Scan for the cell matching the given text and deliver its (x, y) coordinate at center. 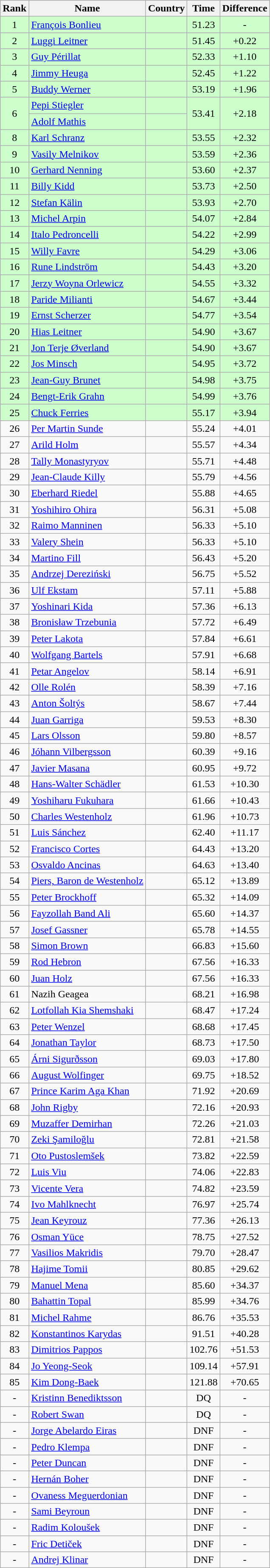
Per Martin Sunde (87, 428)
+70.65 (245, 1382)
+1.96 (245, 89)
77.36 (204, 1220)
41 (14, 671)
Nazih Geagea (87, 994)
72 (14, 1172)
67 (14, 1091)
86.76 (204, 1317)
+7.44 (245, 703)
Adolf Mathis (87, 121)
+3.75 (245, 380)
Karl Schranz (87, 138)
79 (14, 1285)
+8.57 (245, 736)
Difference (245, 8)
Luggi Leitner (87, 41)
35 (14, 574)
29 (14, 477)
13 (14, 219)
+2.37 (245, 170)
57.72 (204, 622)
55.79 (204, 477)
91.51 (204, 1334)
Peter Brockhoff (87, 897)
Yoshiharu Fukuhara (87, 800)
+8.30 (245, 720)
55.71 (204, 461)
+10.30 (245, 784)
60 (14, 978)
Osman Yüce (87, 1237)
53.41 (204, 113)
64.43 (204, 849)
1 (14, 25)
51 (14, 833)
Paride Milianti (87, 299)
+10.73 (245, 816)
+3.72 (245, 364)
80.85 (204, 1269)
Willy Favre (87, 251)
58.14 (204, 671)
+16.98 (245, 994)
15 (14, 251)
+29.62 (245, 1269)
Jonathan Taylor (87, 1043)
Prince Karim Aga Khan (87, 1091)
+2.32 (245, 138)
62 (14, 1011)
61.66 (204, 800)
Jean Keyrouz (87, 1220)
43 (14, 703)
Yoshinari Kida (87, 606)
102.76 (204, 1350)
57.36 (204, 606)
Bahattin Topal (87, 1301)
46 (14, 752)
+2.36 (245, 154)
76.97 (204, 1204)
65 (14, 1059)
73 (14, 1188)
79.70 (204, 1253)
Peter Wenzel (87, 1027)
10 (14, 170)
+17.80 (245, 1059)
+23.59 (245, 1188)
45 (14, 736)
Lotfollah Kia Shemshaki (87, 1011)
54.95 (204, 364)
17 (14, 283)
54.77 (204, 315)
+34.76 (245, 1301)
Jorge Abelardo Eiras (87, 1430)
+14.09 (245, 897)
58.39 (204, 687)
+1.22 (245, 73)
25 (14, 412)
+20.93 (245, 1107)
69 (14, 1123)
+20.69 (245, 1091)
+5.52 (245, 574)
August Wolfinger (87, 1075)
Stefan Kälin (87, 203)
60.39 (204, 752)
Hernán Boher (87, 1479)
44 (14, 720)
54.29 (204, 251)
36 (14, 590)
Konstantinos Karydas (87, 1334)
68 (14, 1107)
6 (14, 113)
27 (14, 445)
56.75 (204, 574)
65.32 (204, 897)
Arild Holm (87, 445)
+21.58 (245, 1140)
57 (14, 929)
Muzaffer Demirhan (87, 1123)
+4.01 (245, 428)
53.59 (204, 154)
68.47 (204, 1011)
55.57 (204, 445)
18 (14, 299)
70 (14, 1140)
Ivo Mahlknecht (87, 1204)
+14.55 (245, 929)
Wolfgang Bartels (87, 655)
72.16 (204, 1107)
Jerzy Woyna Orlewicz (87, 283)
Javier Masana (87, 768)
Jean-Claude Killy (87, 477)
Charles Westenholz (87, 816)
Zeki Şamiloğlu (87, 1140)
53.55 (204, 138)
Hans-Walter Schädler (87, 784)
Robert Swan (87, 1414)
Anton Šoltýs (87, 703)
56.43 (204, 558)
Petar Angelov (87, 671)
85.99 (204, 1301)
+9.72 (245, 768)
61.96 (204, 816)
+9.16 (245, 752)
Michel Rahme (87, 1317)
55 (14, 897)
Hias Leitner (87, 332)
52.45 (204, 73)
Jo Yeong-Seok (87, 1366)
22 (14, 364)
Jean-Guy Brunet (87, 380)
74 (14, 1204)
74.06 (204, 1172)
61.53 (204, 784)
11 (14, 186)
Time (204, 8)
+17.45 (245, 1027)
Vasilios Makridis (87, 1253)
53.73 (204, 186)
+10.43 (245, 800)
Lars Olsson (87, 736)
84 (14, 1366)
60.95 (204, 768)
68.21 (204, 994)
+6.49 (245, 622)
Jon Terje Øverland (87, 348)
65.78 (204, 929)
121.88 (204, 1382)
Rod Hebron (87, 962)
Dimitrios Pappos (87, 1350)
37 (14, 606)
+6.13 (245, 606)
Michel Arpin (87, 219)
19 (14, 315)
68.68 (204, 1027)
Peter Lakota (87, 639)
Billy Kidd (87, 186)
55.88 (204, 493)
Vasily Melnikov (87, 154)
26 (14, 428)
64 (14, 1043)
+0.22 (245, 41)
+21.03 (245, 1123)
51.23 (204, 25)
8 (14, 138)
71 (14, 1156)
Tally Monastyryov (87, 461)
Yoshihiro Ohira (87, 510)
+5.20 (245, 558)
+3.76 (245, 396)
80 (14, 1301)
58.67 (204, 703)
Name (87, 8)
73.82 (204, 1156)
54.98 (204, 380)
32 (14, 526)
61 (14, 994)
Ulf Ekstam (87, 590)
+3.94 (245, 412)
68.73 (204, 1043)
72.81 (204, 1140)
33 (14, 542)
83 (14, 1350)
Árni Sigurðsson (87, 1059)
76 (14, 1237)
+3.54 (245, 315)
Ernst Scherzer (87, 315)
Juan Garriga (87, 720)
9 (14, 154)
52 (14, 849)
74.82 (204, 1188)
77 (14, 1253)
+17.24 (245, 1011)
Pedro Klempa (87, 1447)
+13.40 (245, 865)
Eberhard Riedel (87, 493)
56 (14, 913)
Rank (14, 8)
Buddy Werner (87, 89)
+28.47 (245, 1253)
85.60 (204, 1285)
+2.84 (245, 219)
62.40 (204, 833)
+4.34 (245, 445)
+7.16 (245, 687)
21 (14, 348)
Raimo Manninen (87, 526)
53.60 (204, 170)
2 (14, 41)
+51.53 (245, 1350)
66.83 (204, 946)
53 (14, 865)
+22.59 (245, 1156)
Chuck Ferries (87, 412)
5 (14, 89)
Jimmy Heuga (87, 73)
57.91 (204, 655)
Fric Detiček (87, 1544)
23 (14, 380)
+11.17 (245, 833)
Valery Shein (87, 542)
+6.91 (245, 671)
69.03 (204, 1059)
42 (14, 687)
+17.50 (245, 1043)
Luis Viu (87, 1172)
65.12 (204, 881)
Guy Périllat (87, 57)
75 (14, 1220)
47 (14, 768)
81 (14, 1317)
53.93 (204, 203)
48 (14, 784)
66 (14, 1075)
+22.83 (245, 1172)
50 (14, 816)
Country (166, 8)
51.45 (204, 41)
Osvaldo Ancinas (87, 865)
4 (14, 73)
+18.52 (245, 1075)
Andrej Klinar (87, 1560)
54.07 (204, 219)
Hajime Tomii (87, 1269)
20 (14, 332)
3 (14, 57)
+34.37 (245, 1285)
+4.56 (245, 477)
+25.74 (245, 1204)
82 (14, 1334)
53.19 (204, 89)
Bengt-Erik Grahn (87, 396)
34 (14, 558)
+5.08 (245, 510)
+13.89 (245, 881)
Vicente Vera (87, 1188)
+40.28 (245, 1334)
40 (14, 655)
59 (14, 962)
Jóhann Vilbergsson (87, 752)
69.75 (204, 1075)
+2.70 (245, 203)
54.55 (204, 283)
54.43 (204, 267)
Pepi Stiegler (87, 105)
78.75 (204, 1237)
65.60 (204, 913)
+35.53 (245, 1317)
Peter Duncan (87, 1463)
63 (14, 1027)
Ovaness Meguerdonian (87, 1495)
59.53 (204, 720)
49 (14, 800)
Gerhard Nenning (87, 170)
+26.13 (245, 1220)
57.84 (204, 639)
Rune Lindström (87, 267)
Martino Fill (87, 558)
14 (14, 235)
Juan Holz (87, 978)
31 (14, 510)
54 (14, 881)
57.11 (204, 590)
58 (14, 946)
+3.32 (245, 283)
+3.20 (245, 267)
+6.68 (245, 655)
+27.52 (245, 1237)
24 (14, 396)
Sami Beyroun (87, 1512)
109.14 (204, 1366)
78 (14, 1269)
+13.20 (245, 849)
64.63 (204, 865)
Piers, Baron de Westenholz (87, 881)
John Rigby (87, 1107)
12 (14, 203)
55.24 (204, 428)
54.67 (204, 299)
Jos Minsch (87, 364)
Olle Rolén (87, 687)
+6.61 (245, 639)
+14.37 (245, 913)
Kristinn Benediktsson (87, 1398)
Oto Pustoslemšek (87, 1156)
François Bonlieu (87, 25)
16 (14, 267)
56.31 (204, 510)
55.17 (204, 412)
85 (14, 1382)
+2.99 (245, 235)
71.92 (204, 1091)
Bronisław Trzebunia (87, 622)
Manuel Mena (87, 1285)
52.33 (204, 57)
+4.48 (245, 461)
Luis Sánchez (87, 833)
Italo Pedroncelli (87, 235)
39 (14, 639)
54.99 (204, 396)
Simon Brown (87, 946)
+3.44 (245, 299)
+57.91 (245, 1366)
30 (14, 493)
Fayzollah Band Ali (87, 913)
+2.50 (245, 186)
28 (14, 461)
+4.65 (245, 493)
Kim Dong-Baek (87, 1382)
Josef Gassner (87, 929)
+15.60 (245, 946)
38 (14, 622)
Andrzej Dereziński (87, 574)
54.22 (204, 235)
59.80 (204, 736)
Radim Koloušek (87, 1528)
+1.10 (245, 57)
+2.18 (245, 113)
72.26 (204, 1123)
Francisco Cortes (87, 849)
+5.88 (245, 590)
+3.06 (245, 251)
